Determine the (x, y) coordinate at the center of the cell enclosing the given text.  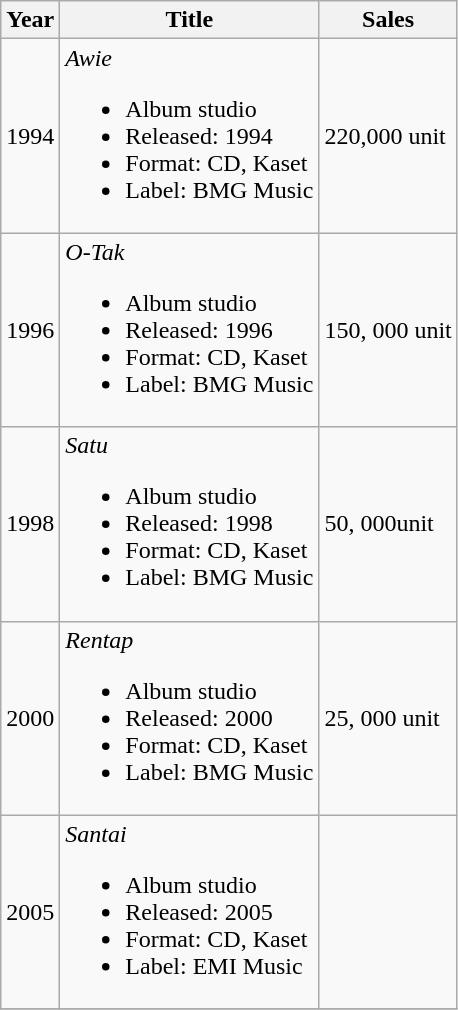
1998 (30, 524)
Year (30, 20)
O-TakAlbum studioReleased: 1996Format: CD, KasetLabel: BMG Music (190, 330)
220,000 unit (388, 136)
1996 (30, 330)
2005 (30, 912)
Sales (388, 20)
AwieAlbum studioReleased: 1994Format: CD, KasetLabel: BMG Music (190, 136)
SantaiAlbum studioReleased: 2005Format: CD, KasetLabel: EMI Music (190, 912)
50, 000unit (388, 524)
RentapAlbum studioReleased: 2000Format: CD, KasetLabel: BMG Music (190, 718)
150, 000 unit (388, 330)
2000 (30, 718)
25, 000 unit (388, 718)
SatuAlbum studioReleased: 1998Format: CD, KasetLabel: BMG Music (190, 524)
Title (190, 20)
1994 (30, 136)
